From the cell containing the given text, extract its center point as (X, Y) coordinate. 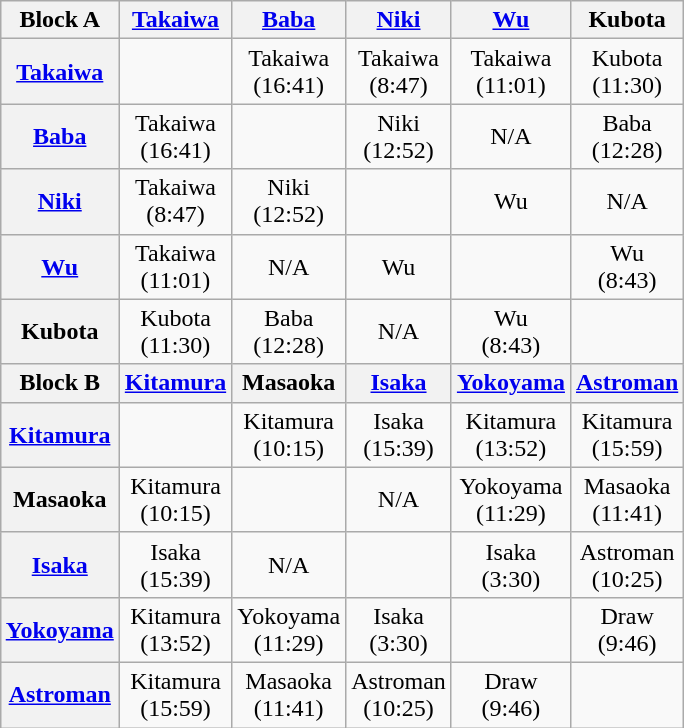
Block B (60, 383)
Block A (60, 20)
